For the text-containing cell, return its midpoint in (x, y) coordinate format. 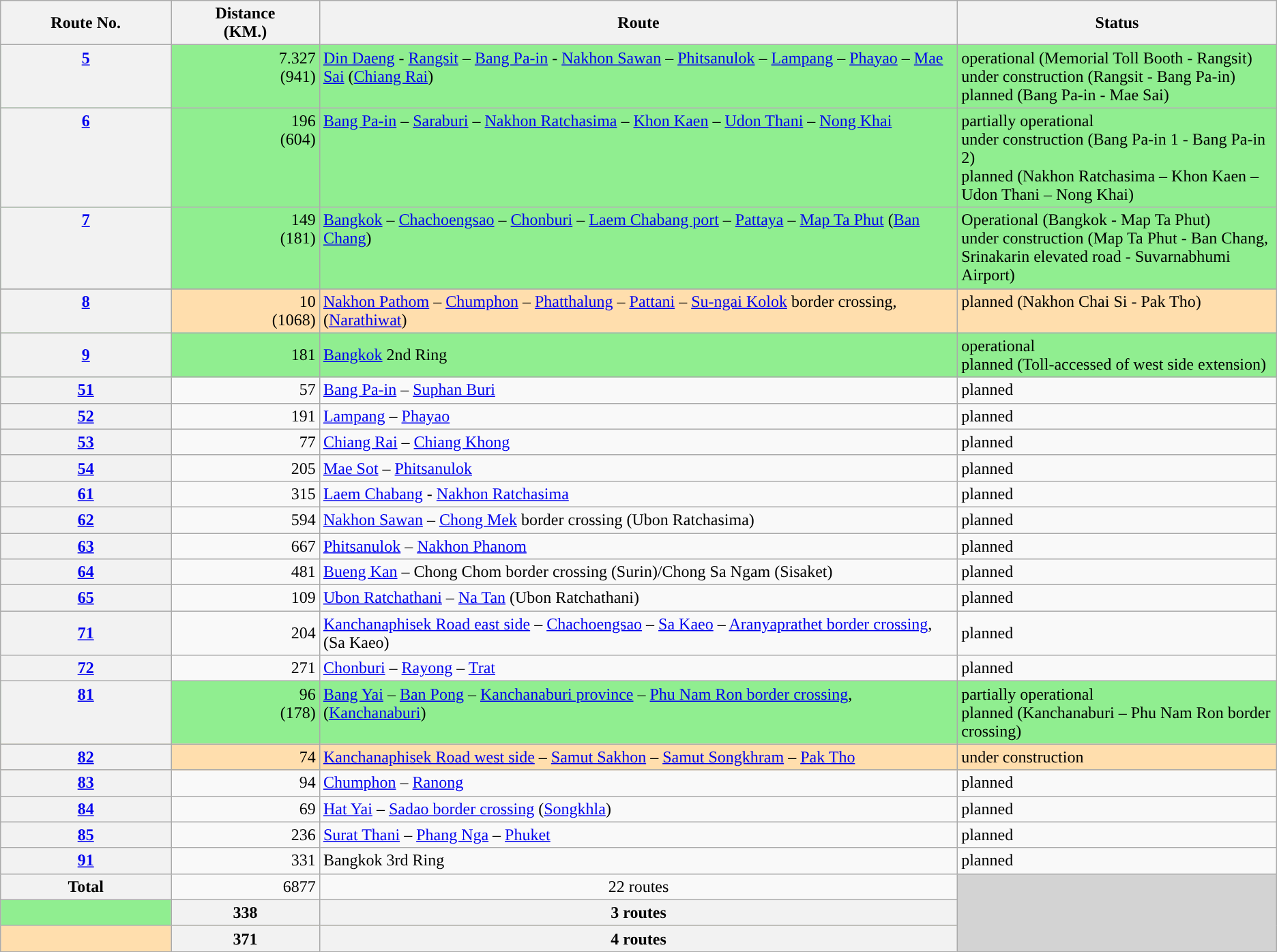
22 routes (638, 887)
Kanchanaphisek Road east side – Chachoengsao – Sa Kaeo – Aranyaprathet border crossing, (Sa Kaeo) (638, 633)
72 (86, 668)
53 (86, 442)
Kanchanaphisek Road west side – Samut Sakhon – Samut Songkhram – Pak Tho (638, 757)
Chumphon – Ranong (638, 783)
52 (86, 416)
371 (246, 938)
Route No. (86, 23)
236 (246, 835)
62 (86, 520)
83 (86, 783)
Nakhon Pathom – Chumphon – Phatthalung – Pattani – Su-ngai Kolok border crossing, (Narathiwat) (638, 311)
Total (86, 887)
109 (246, 598)
operational (Memorial Toll Booth - Rangsit)under construction (Rangsit - Bang Pa-in)planned (Bang Pa-in - Mae Sai) (1117, 76)
85 (86, 835)
Operational (Bangkok - Map Ta Phut)under construction (Map Ta Phut - Ban Chang, Srinakarin elevated road - Suvarnabhumi Airport) (1117, 248)
338 (246, 912)
191 (246, 416)
Phitsanulok – Nakhon Phanom (638, 546)
57 (246, 390)
94 (246, 783)
operationalplanned (Toll-accessed of west side extension) (1117, 355)
planned (Nakhon Chai Si - Pak Tho) (1117, 311)
81 (86, 713)
Route (638, 23)
667 (246, 546)
5 (86, 76)
96(178) (246, 713)
Hat Yai – Sadao border crossing (Songkhla) (638, 809)
Bangkok – Chachoengsao – Chonburi – Laem Chabang port – Pattaya – Map Ta Phut (Ban Chang) (638, 248)
315 (246, 494)
Bang Pa-in – Saraburi – Nakhon Ratchasima – Khon Kaen – Udon Thani – Nong Khai (638, 158)
594 (246, 520)
6 (86, 158)
6877 (246, 887)
65 (86, 598)
149(181) (246, 248)
271 (246, 668)
Mae Sot – Phitsanulok (638, 468)
196(604) (246, 158)
Chonburi – Rayong – Trat (638, 668)
Lampang – Phayao (638, 416)
7 (86, 248)
77 (246, 442)
71 (86, 633)
4 routes (638, 938)
Status (1117, 23)
54 (86, 468)
61 (86, 494)
74 (246, 757)
481 (246, 572)
partially operationalplanned (Kanchanaburi – Phu Nam Ron border crossing) (1117, 713)
Chiang Rai – Chiang Khong (638, 442)
82 (86, 757)
Bueng Kan – Chong Chom border crossing (Surin)/Chong Sa Ngam (Sisaket) (638, 572)
205 (246, 468)
under construction (1117, 757)
Bang Pa-in – Suphan Buri (638, 390)
8 (86, 311)
69 (246, 809)
10(1068) (246, 311)
Bangkok 3rd Ring (638, 861)
Bang Yai – Ban Pong – Kanchanaburi province – Phu Nam Ron border crossing, (Kanchanaburi) (638, 713)
7.327(941) (246, 76)
Bangkok 2nd Ring (638, 355)
84 (86, 809)
Distance(KM.) (246, 23)
204 (246, 633)
64 (86, 572)
Laem Chabang - Nakhon Ratchasima (638, 494)
Ubon Ratchathani – Na Tan (Ubon Ratchathani) (638, 598)
3 routes (638, 912)
partially operationalunder construction (Bang Pa-in 1 - Bang Pa-in 2)planned (Nakhon Ratchasima – Khon Kaen – Udon Thani – Nong Khai) (1117, 158)
91 (86, 861)
Surat Thani – Phang Nga – Phuket (638, 835)
9 (86, 355)
Nakhon Sawan – Chong Mek border crossing (Ubon Ratchasima) (638, 520)
181 (246, 355)
Din Daeng - Rangsit – Bang Pa-in - Nakhon Sawan – Phitsanulok – Lampang – Phayao – Mae Sai (Chiang Rai) (638, 76)
331 (246, 861)
63 (86, 546)
51 (86, 390)
